Pinpoint the cell where the given text exists, returning its (X, Y) midpoint coordinate. 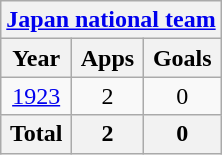
1923 (36, 96)
Year (36, 58)
Apps (108, 58)
Goals (182, 58)
Japan national team (111, 20)
Total (36, 134)
